Extract the (x, y) coordinate from the center of the cell holding the provided text.  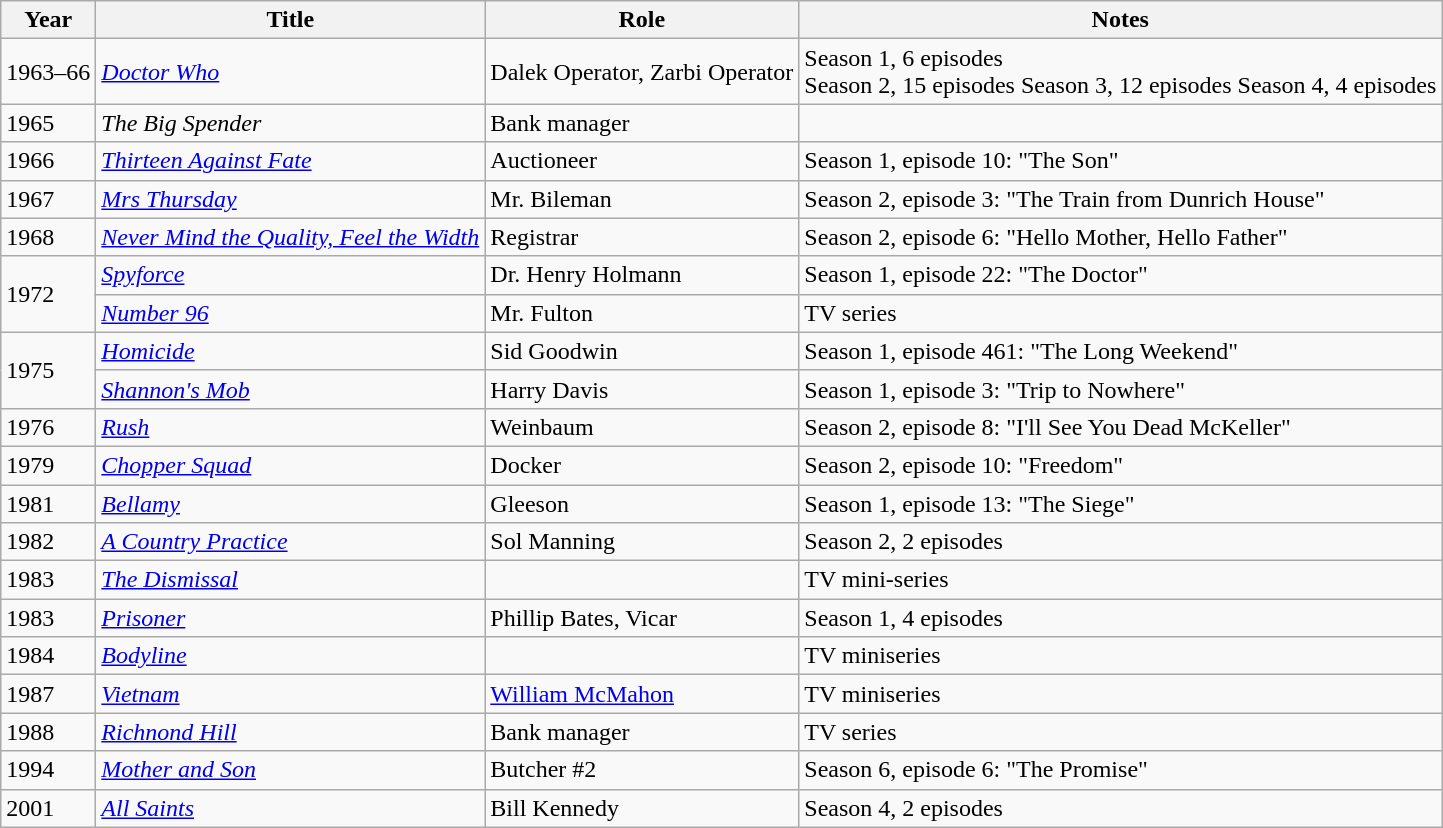
Season 2, episode 6: "Hello Mother, Hello Father" (1120, 237)
1972 (48, 294)
Mother and Son (290, 770)
Season 2, episode 3: "The Train from Dunrich House" (1120, 199)
Bill Kennedy (642, 808)
The Big Spender (290, 123)
William McMahon (642, 694)
Homicide (290, 351)
Phillip Bates, Vicar (642, 618)
1966 (48, 161)
Year (48, 20)
Season 1, episode 3: "Trip to Nowhere" (1120, 389)
Mr. Bileman (642, 199)
Mrs Thursday (290, 199)
Season 2, 2 episodes (1120, 542)
Shannon's Mob (290, 389)
Mr. Fulton (642, 313)
1981 (48, 503)
Docker (642, 465)
Season 2, episode 10: "Freedom" (1120, 465)
Rush (290, 427)
1968 (48, 237)
Role (642, 20)
Prisoner (290, 618)
Bellamy (290, 503)
Season 1, episode 461: "The Long Weekend" (1120, 351)
1967 (48, 199)
1987 (48, 694)
Season 1, episode 22: "The Doctor" (1120, 275)
All Saints (290, 808)
1965 (48, 123)
Never Mind the Quality, Feel the Width (290, 237)
The Dismissal (290, 580)
2001 (48, 808)
Richnond Hill (290, 732)
Auctioneer (642, 161)
Harry Davis (642, 389)
Season 1, episode 13: "The Siege" (1120, 503)
Vietnam (290, 694)
Notes (1120, 20)
1984 (48, 656)
Bodyline (290, 656)
Number 96 (290, 313)
1994 (48, 770)
1982 (48, 542)
1963–66 (48, 72)
1979 (48, 465)
Season 4, 2 episodes (1120, 808)
Registrar (642, 237)
Sid Goodwin (642, 351)
Sol Manning (642, 542)
Chopper Squad (290, 465)
Season 1, 6 episodesSeason 2, 15 episodes Season 3, 12 episodes Season 4, 4 episodes (1120, 72)
1988 (48, 732)
Doctor Who (290, 72)
Season 6, episode 6: "The Promise" (1120, 770)
Weinbaum (642, 427)
1976 (48, 427)
A Country Practice (290, 542)
Spyforce (290, 275)
1975 (48, 370)
Season 1, 4 episodes (1120, 618)
Season 2, episode 8: "I'll See You Dead McKeller" (1120, 427)
Dr. Henry Holmann (642, 275)
TV mini-series (1120, 580)
Dalek Operator, Zarbi Operator (642, 72)
Gleeson (642, 503)
Butcher #2 (642, 770)
Season 1, episode 10: "The Son" (1120, 161)
Thirteen Against Fate (290, 161)
Title (290, 20)
